Scan for the cell matching the given text and deliver its [x, y] coordinate at center. 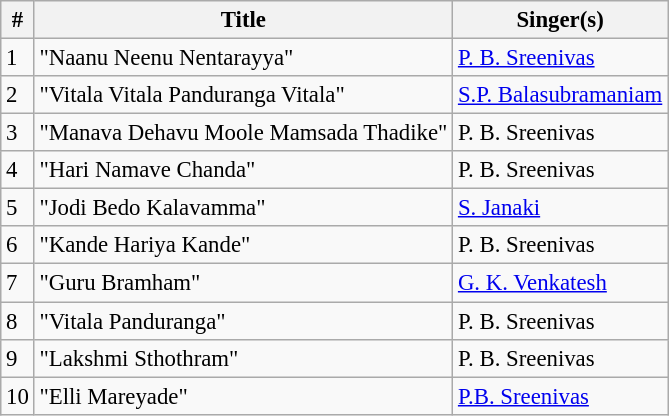
G. K. Venkatesh [560, 283]
5 [18, 208]
"Hari Namave Chanda" [243, 170]
2 [18, 95]
"Jodi Bedo Kalavamma" [243, 208]
S.P. Balasubramaniam [560, 95]
"Manava Dehavu Moole Mamsada Thadike" [243, 133]
8 [18, 321]
"Vitala Panduranga" [243, 321]
7 [18, 283]
9 [18, 358]
"Guru Bramham" [243, 283]
"Kande Hariya Kande" [243, 245]
S. Janaki [560, 208]
Title [243, 20]
# [18, 20]
"Vitala Vitala Panduranga Vitala" [243, 95]
10 [18, 396]
1 [18, 58]
"Elli Mareyade" [243, 396]
Singer(s) [560, 20]
3 [18, 133]
4 [18, 170]
"Naanu Neenu Nentarayya" [243, 58]
P.B. Sreenivas [560, 396]
"Lakshmi Sthothram" [243, 358]
6 [18, 245]
